Output the [x, y] coordinate of the center of the cell containing the given text.  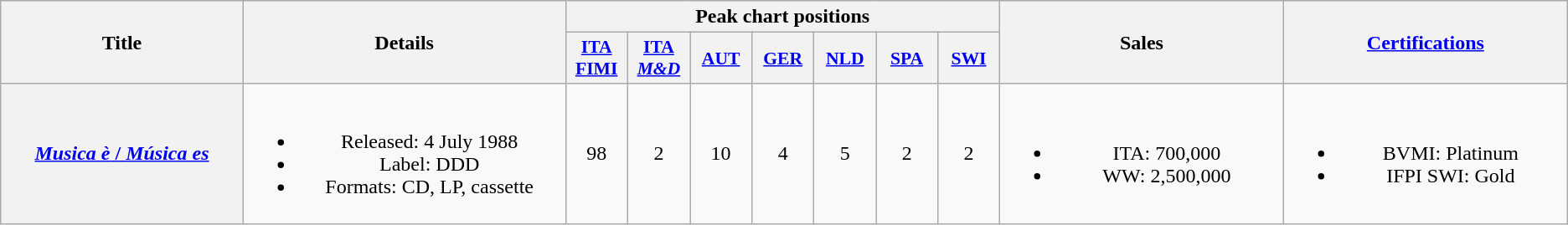
SPA [907, 59]
AUT [721, 59]
ITAM&D [658, 59]
ITA: 700,000WW: 2,500,000 [1141, 154]
4 [783, 154]
ITAFIMI [596, 59]
5 [845, 154]
10 [721, 154]
Details [404, 42]
Certifications [1426, 42]
GER [783, 59]
Peak chart positions [782, 17]
BVMI: PlatinumIFPI SWI: Gold [1426, 154]
NLD [845, 59]
Released: 4 July 1988Label: DDDFormats: CD, LP, cassette [404, 154]
98 [596, 154]
SWI [969, 59]
Musica è / Música es [122, 154]
Sales [1141, 42]
Title [122, 42]
